Return [x, y] of the center of cell containing provided text 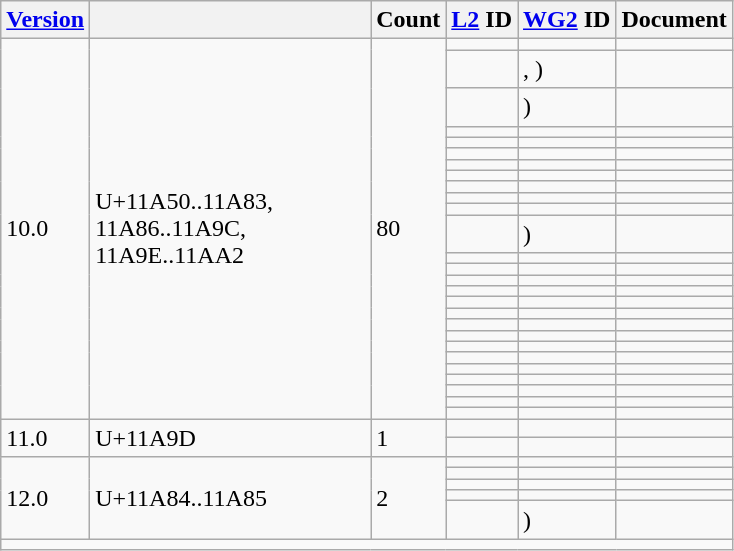
Count [408, 20]
Version [46, 20]
11.0 [46, 437]
1 [408, 437]
U+11A9D [230, 437]
80 [408, 229]
Document [674, 20]
12.0 [46, 498]
2 [408, 498]
U+11A50..11A83, 11A86..11A9C, 11A9E..11AA2 [230, 229]
L2 ID [482, 20]
U+11A84..11A85 [230, 498]
, ) [567, 69]
WG2 ID [567, 20]
10.0 [46, 229]
